Return the [X, Y] coordinate for the center point of the cell that contains the specified text.  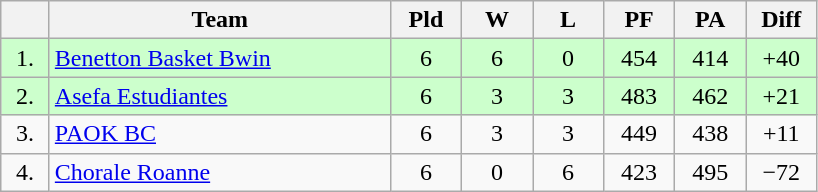
−72 [782, 172]
PA [710, 20]
483 [640, 96]
438 [710, 134]
W [496, 20]
4. [26, 172]
462 [710, 96]
423 [640, 172]
495 [710, 172]
+21 [782, 96]
3. [26, 134]
PF [640, 20]
L [568, 20]
+11 [782, 134]
Asefa Estudiantes [220, 96]
Benetton Basket Bwin [220, 58]
2. [26, 96]
449 [640, 134]
414 [710, 58]
454 [640, 58]
+40 [782, 58]
Team [220, 20]
Pld [426, 20]
1. [26, 58]
Diff [782, 20]
Chorale Roanne [220, 172]
PAOK BC [220, 134]
